Capture the cell that displays the provided text and extract its [x, y] central coordinate. 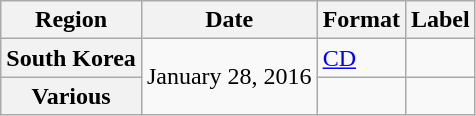
Format [361, 20]
Date [229, 20]
Various [72, 96]
CD [361, 58]
South Korea [72, 58]
January 28, 2016 [229, 77]
Label [440, 20]
Region [72, 20]
